Find where the given text appears and provide that cell's center as [X, Y] coordinate. 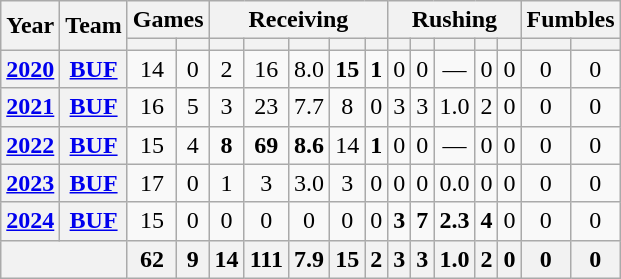
2.3 [454, 221]
Games [168, 20]
3.0 [310, 183]
111 [266, 259]
2021 [30, 107]
2022 [30, 145]
0.0 [454, 183]
9 [193, 259]
23 [266, 107]
Receiving [298, 20]
5 [193, 107]
Year [30, 26]
Fumbles [570, 20]
2024 [30, 221]
7.7 [310, 107]
17 [152, 183]
7 [422, 221]
62 [152, 259]
2020 [30, 69]
2023 [30, 183]
Team [94, 26]
8.6 [310, 145]
Rushing [454, 20]
7.9 [310, 259]
69 [266, 145]
8.0 [310, 69]
